Output the (X, Y) coordinate of the center of the cell containing the given text.  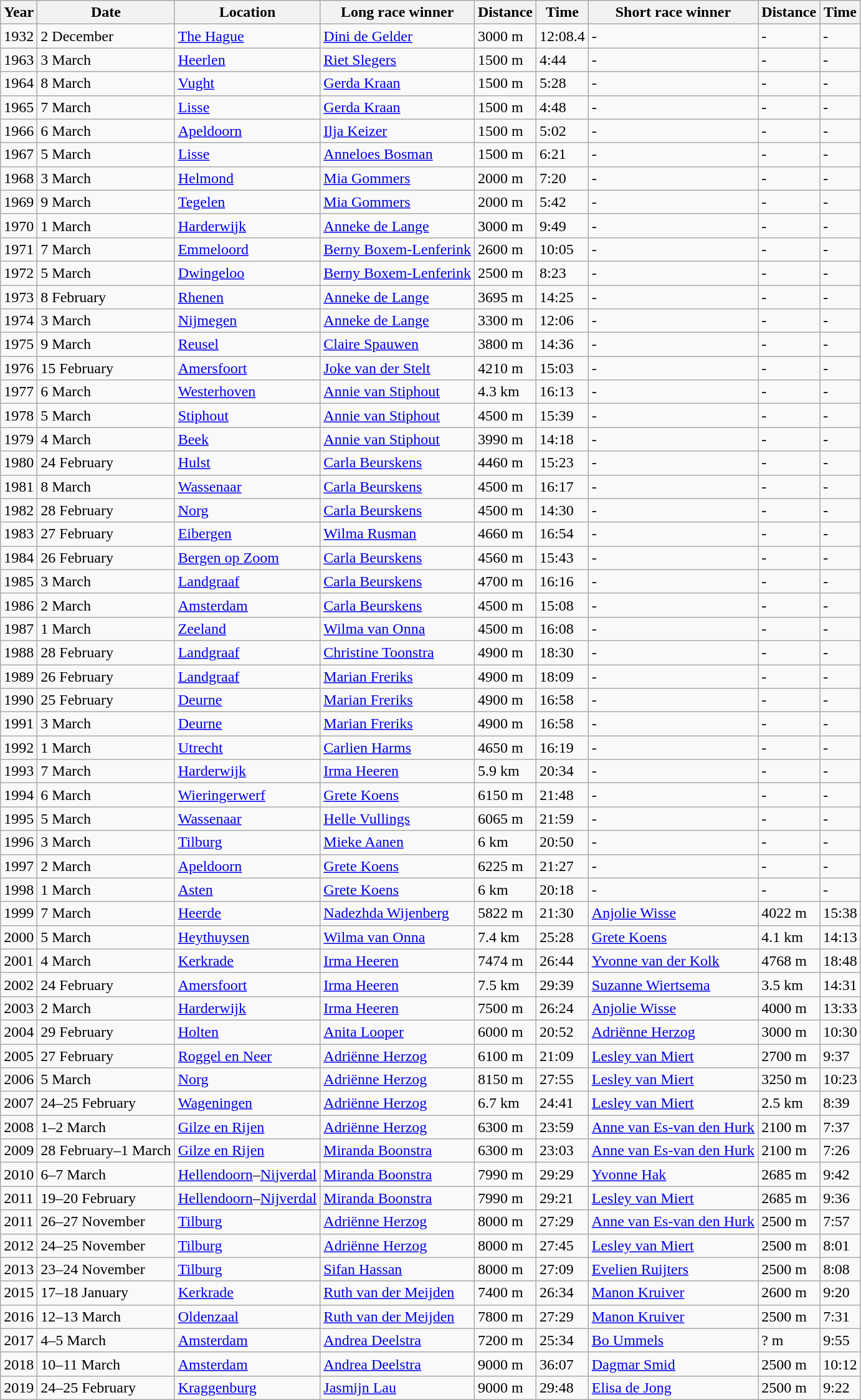
7.4 km (505, 937)
9:22 (840, 1388)
2007 (19, 1103)
8150 m (505, 1080)
9:37 (840, 1056)
Anita Looper (397, 1032)
20:50 (563, 842)
26:44 (563, 961)
Yvonne van der Kolk (673, 961)
Reusel (247, 345)
7800 m (505, 1317)
26–27 November (106, 1222)
Helmond (247, 178)
23:03 (563, 1151)
16:17 (563, 487)
16:16 (563, 581)
1986 (19, 605)
1966 (19, 131)
3250 m (789, 1080)
Rhenen (247, 297)
2015 (19, 1293)
Christine Toonstra (397, 652)
3695 m (505, 297)
5822 m (505, 913)
27:09 (563, 1269)
Ilja Keizer (397, 131)
14:25 (563, 297)
4000 m (789, 1008)
1987 (19, 629)
7:37 (840, 1127)
23:59 (563, 1127)
5:28 (563, 83)
4460 m (505, 463)
29:21 (563, 1198)
Claire Spauwen (397, 345)
21:27 (563, 866)
Zeeland (247, 629)
1963 (19, 60)
12–13 March (106, 1317)
1965 (19, 107)
4.3 km (505, 392)
29:48 (563, 1388)
Jasmijn Lau (397, 1388)
1990 (19, 700)
27:45 (563, 1245)
1977 (19, 392)
1967 (19, 155)
6.7 km (505, 1103)
Dwingeloo (247, 273)
1992 (19, 748)
29:39 (563, 984)
Short race winner (673, 12)
2016 (19, 1317)
2010 (19, 1174)
7:57 (840, 1222)
Anneloes Bosman (397, 155)
16:19 (563, 748)
2000 (19, 937)
20:52 (563, 1032)
18:48 (840, 961)
3.5 km (789, 984)
Location (247, 12)
25:28 (563, 937)
14:30 (563, 510)
4–5 March (106, 1340)
18:30 (563, 652)
15 February (106, 368)
1981 (19, 487)
1991 (19, 724)
4650 m (505, 748)
2700 m (789, 1056)
Bergen op Zoom (247, 558)
16:54 (563, 534)
7:31 (840, 1317)
10:30 (840, 1032)
13:33 (840, 1008)
9:42 (840, 1174)
2009 (19, 1151)
Tegelen (247, 202)
15:38 (840, 913)
Stiphout (247, 416)
? m (789, 1340)
9:49 (563, 226)
Bo Ummels (673, 1340)
4660 m (505, 534)
8:01 (840, 1245)
6:21 (563, 155)
Kraggenburg (247, 1388)
1982 (19, 510)
Helle Vullings (397, 819)
19–20 February (106, 1198)
Beek (247, 439)
2018 (19, 1364)
2012 (19, 1245)
4.1 km (789, 937)
16:13 (563, 392)
1932 (19, 36)
Utrecht (247, 748)
Hulst (247, 463)
27:55 (563, 1080)
15:39 (563, 416)
12:08.4 (563, 36)
2004 (19, 1032)
1984 (19, 558)
1–2 March (106, 1127)
2 December (106, 36)
1971 (19, 249)
Elisa de Jong (673, 1388)
7474 m (505, 961)
Nijmegen (247, 321)
2005 (19, 1056)
Roggel en Neer (247, 1056)
Oldenzaal (247, 1317)
Mieke Aanen (397, 842)
1973 (19, 297)
Heerde (247, 913)
1974 (19, 321)
26:34 (563, 1293)
The Hague (247, 36)
2002 (19, 984)
2006 (19, 1080)
1972 (19, 273)
6–7 March (106, 1174)
1975 (19, 345)
Carlien Harms (397, 748)
1989 (19, 676)
1985 (19, 581)
6065 m (505, 819)
Wageningen (247, 1103)
12:06 (563, 321)
Sifan Hassan (397, 1269)
7:20 (563, 178)
1976 (19, 368)
2003 (19, 1008)
6100 m (505, 1056)
20:18 (563, 890)
25:34 (563, 1340)
26:24 (563, 1008)
10:23 (840, 1080)
21:09 (563, 1056)
3990 m (505, 439)
7200 m (505, 1340)
7:26 (840, 1151)
1983 (19, 534)
2008 (19, 1127)
15:23 (563, 463)
Emmeloord (247, 249)
1993 (19, 771)
Riet Slegers (397, 60)
8:39 (840, 1103)
5:02 (563, 131)
2019 (19, 1388)
Eibergen (247, 534)
Vught (247, 83)
Suzanne Wiertsema (673, 984)
1978 (19, 416)
Asten (247, 890)
5:42 (563, 202)
Date (106, 12)
Heythuysen (247, 937)
1998 (19, 890)
1996 (19, 842)
14:31 (840, 984)
9:55 (840, 1340)
1970 (19, 226)
21:48 (563, 795)
24–25 November (106, 1245)
21:59 (563, 819)
1988 (19, 652)
4:44 (563, 60)
Evelien Ruijters (673, 1269)
1979 (19, 439)
15:03 (563, 368)
Yvonne Hak (673, 1174)
3800 m (505, 345)
4022 m (789, 913)
Long race winner (397, 12)
4768 m (789, 961)
6000 m (505, 1032)
1999 (19, 913)
17–18 January (106, 1293)
15:43 (563, 558)
14:13 (840, 937)
4560 m (505, 558)
Wilma Rusman (397, 534)
10:05 (563, 249)
Dini de Gelder (397, 36)
7500 m (505, 1008)
7400 m (505, 1293)
8:08 (840, 1269)
7.5 km (505, 984)
20:34 (563, 771)
10–11 March (106, 1364)
16:08 (563, 629)
1980 (19, 463)
Dagmar Smid (673, 1364)
2001 (19, 961)
Heerlen (247, 60)
24:41 (563, 1103)
28 February–1 March (106, 1151)
18:09 (563, 676)
Year (19, 12)
21:30 (563, 913)
3300 m (505, 321)
Nadezhda Wijenberg (397, 913)
2017 (19, 1340)
36:07 (563, 1364)
6225 m (505, 866)
4700 m (505, 581)
29 February (106, 1032)
14:18 (563, 439)
5.9 km (505, 771)
6150 m (505, 795)
Westerhoven (247, 392)
Holten (247, 1032)
8 February (106, 297)
23–24 November (106, 1269)
Wieringerwerf (247, 795)
1995 (19, 819)
4210 m (505, 368)
2013 (19, 1269)
1964 (19, 83)
15:08 (563, 605)
Joke van der Stelt (397, 368)
9:20 (840, 1293)
14:36 (563, 345)
1968 (19, 178)
4:48 (563, 107)
29:29 (563, 1174)
1969 (19, 202)
9:36 (840, 1198)
8:23 (563, 273)
10:12 (840, 1364)
25 February (106, 700)
1994 (19, 795)
1997 (19, 866)
2.5 km (789, 1103)
